Pinpoint the cell where the given text exists, returning its [X, Y] midpoint coordinate. 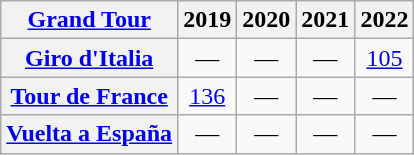
136 [208, 96]
2022 [384, 20]
Tour de France [90, 96]
105 [384, 58]
2019 [208, 20]
Grand Tour [90, 20]
2021 [326, 20]
2020 [266, 20]
Vuelta a España [90, 134]
Giro d'Italia [90, 58]
